Find where the given text appears and provide that cell's center as [x, y] coordinate. 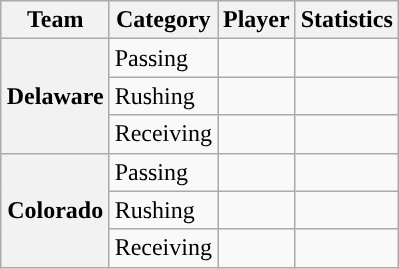
Delaware [55, 96]
Statistics [346, 20]
Category [163, 20]
Colorado [55, 210]
Team [55, 20]
Player [257, 20]
